Provide the [x, y] coordinate of the cell's center where the given text is located.  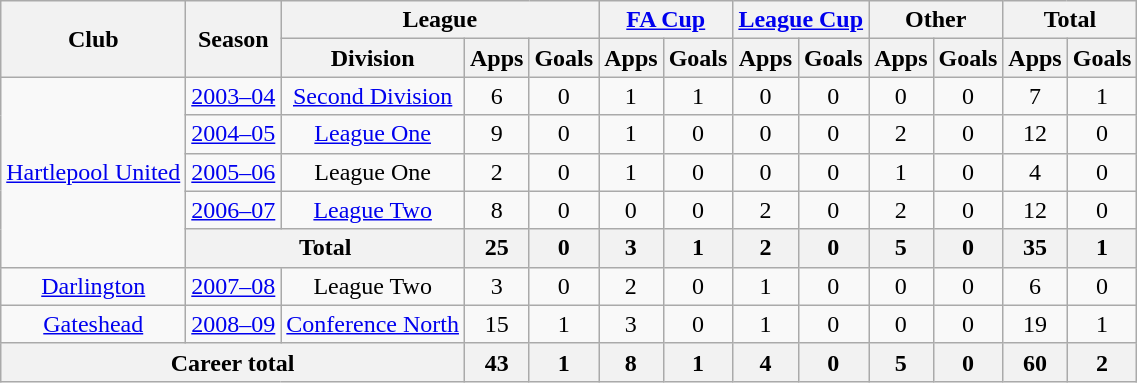
2005–06 [234, 172]
Career total [233, 362]
9 [496, 134]
2006–07 [234, 210]
7 [1035, 96]
Conference North [373, 324]
2008–09 [234, 324]
Division [373, 58]
Darlington [94, 286]
Second Division [373, 96]
43 [496, 362]
2007–08 [234, 286]
FA Cup [666, 20]
League Cup [801, 20]
60 [1035, 362]
League [440, 20]
25 [496, 248]
Gateshead [94, 324]
Hartlepool United [94, 172]
2003–04 [234, 96]
Other [936, 20]
35 [1035, 248]
2004–05 [234, 134]
15 [496, 324]
19 [1035, 324]
Season [234, 39]
Club [94, 39]
